Output the [x, y] coordinate of the center of the cell containing the given text.  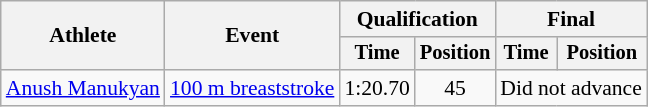
Anush Manukyan [83, 88]
45 [455, 88]
Final [571, 19]
Event [252, 36]
1:20.70 [376, 88]
100 m breaststroke [252, 88]
Qualification [417, 19]
Did not advance [571, 88]
Athlete [83, 36]
